Identify which cell holds the provided text, then report its [x, y] central coordinate. 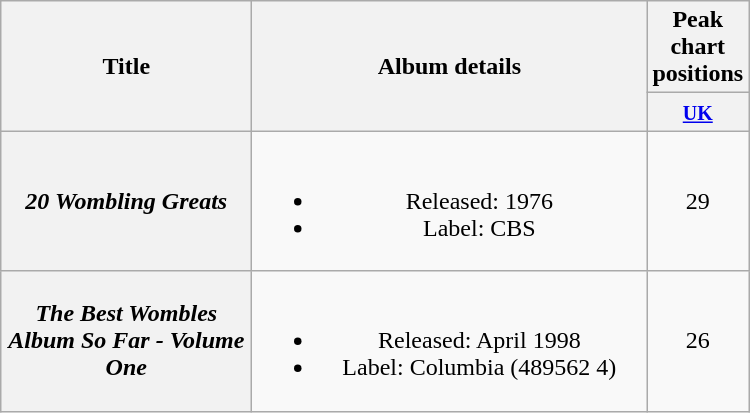
Released: April 1998Label: Columbia (489562 4) [450, 341]
Peak chart positions [698, 47]
UK [698, 112]
20 Wombling Greats [126, 201]
The Best Wombles Album So Far - Volume One [126, 341]
29 [698, 201]
Album details [450, 66]
Released: 1976Label: CBS [450, 201]
Title [126, 66]
26 [698, 341]
